Provide the [x, y] coordinate of the cell's center where the given text is located.  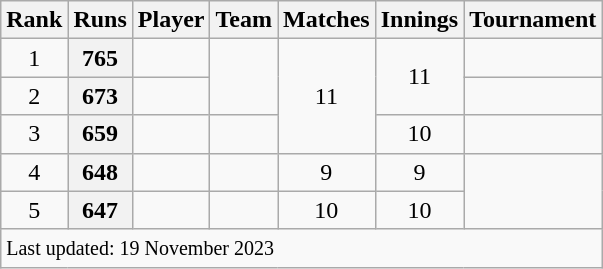
Tournament [533, 20]
647 [100, 210]
Innings [419, 20]
Runs [100, 20]
2 [34, 96]
Rank [34, 20]
5 [34, 210]
Last updated: 19 November 2023 [302, 248]
Player [171, 20]
659 [100, 134]
648 [100, 172]
765 [100, 58]
1 [34, 58]
4 [34, 172]
673 [100, 96]
3 [34, 134]
Matches [327, 20]
Team [244, 20]
